Pinpoint the cell where the given text exists, returning its (x, y) midpoint coordinate. 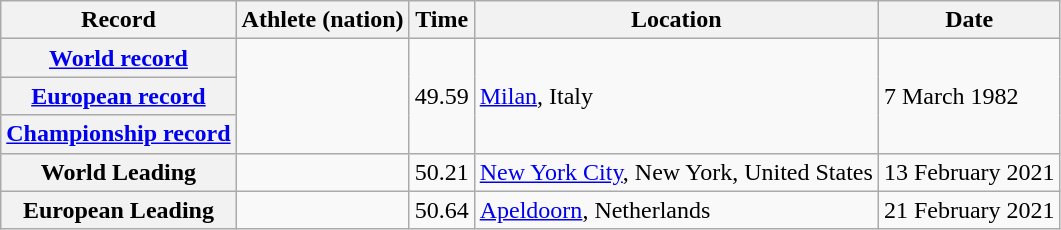
Record (118, 20)
Milan, Italy (676, 96)
Apeldoorn, Netherlands (676, 210)
13 February 2021 (969, 172)
European record (118, 96)
European Leading (118, 210)
Date (969, 20)
Location (676, 20)
World record (118, 58)
Athlete (nation) (322, 20)
50.21 (442, 172)
World Leading (118, 172)
New York City, New York, United States (676, 172)
7 March 1982 (969, 96)
Time (442, 20)
49.59 (442, 96)
Championship record (118, 134)
50.64 (442, 210)
21 February 2021 (969, 210)
